Find where the given text appears and provide that cell's center as (X, Y) coordinate. 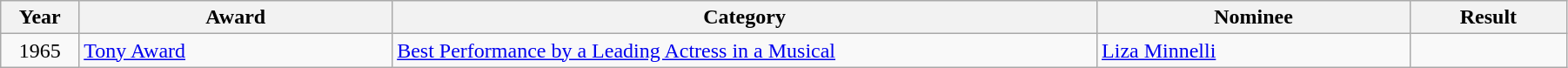
Result (1488, 17)
Best Performance by a Leading Actress in a Musical (745, 51)
Year (40, 17)
Award (236, 17)
1965 (40, 51)
Tony Award (236, 51)
Nominee (1254, 17)
Category (745, 17)
Liza Minnelli (1254, 51)
